Detect which cell encompasses the target text, then output its (X, Y) center coordinate. 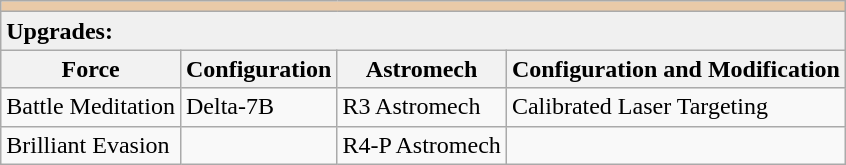
Calibrated Laser Targeting (676, 107)
R4-P Astromech (422, 145)
Delta-7B (258, 107)
Brilliant Evasion (91, 145)
Configuration and Modification (676, 69)
Upgrades: (424, 31)
Configuration (258, 69)
Battle Meditation (91, 107)
R3 Astromech (422, 107)
Force (91, 69)
Astromech (422, 69)
